Extract the (x, y) coordinate from the center of the cell holding the provided text.  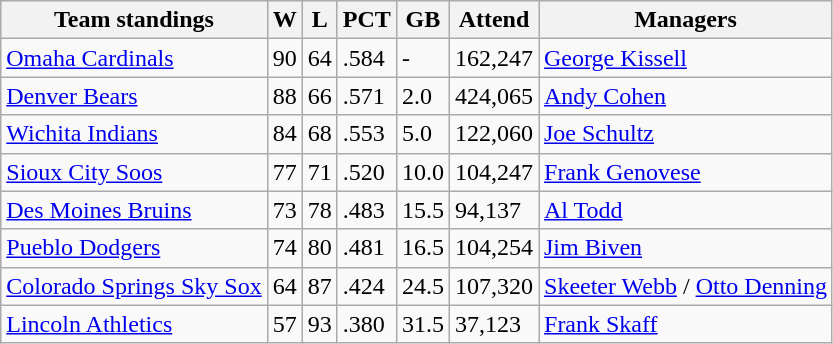
94,137 (494, 210)
104,254 (494, 248)
Skeeter Webb / Otto Denning (685, 286)
68 (320, 134)
Denver Bears (134, 96)
Sioux City Soos (134, 172)
87 (320, 286)
57 (284, 324)
Frank Genovese (685, 172)
73 (284, 210)
5.0 (422, 134)
107,320 (494, 286)
Managers (685, 20)
Colorado Springs Sky Sox (134, 286)
16.5 (422, 248)
15.5 (422, 210)
Attend (494, 20)
74 (284, 248)
93 (320, 324)
78 (320, 210)
80 (320, 248)
- (422, 58)
Frank Skaff (685, 324)
2.0 (422, 96)
122,060 (494, 134)
84 (284, 134)
.483 (366, 210)
.481 (366, 248)
Omaha Cardinals (134, 58)
Wichita Indians (134, 134)
90 (284, 58)
W (284, 20)
10.0 (422, 172)
George Kissell (685, 58)
Andy Cohen (685, 96)
.520 (366, 172)
.553 (366, 134)
Jim Biven (685, 248)
.571 (366, 96)
66 (320, 96)
71 (320, 172)
L (320, 20)
77 (284, 172)
162,247 (494, 58)
Lincoln Athletics (134, 324)
.424 (366, 286)
Joe Schultz (685, 134)
.584 (366, 58)
31.5 (422, 324)
24.5 (422, 286)
.380 (366, 324)
GB (422, 20)
Al Todd (685, 210)
Team standings (134, 20)
424,065 (494, 96)
37,123 (494, 324)
Des Moines Bruins (134, 210)
PCT (366, 20)
88 (284, 96)
104,247 (494, 172)
Pueblo Dodgers (134, 248)
